For the text-containing cell, return its midpoint in [x, y] coordinate format. 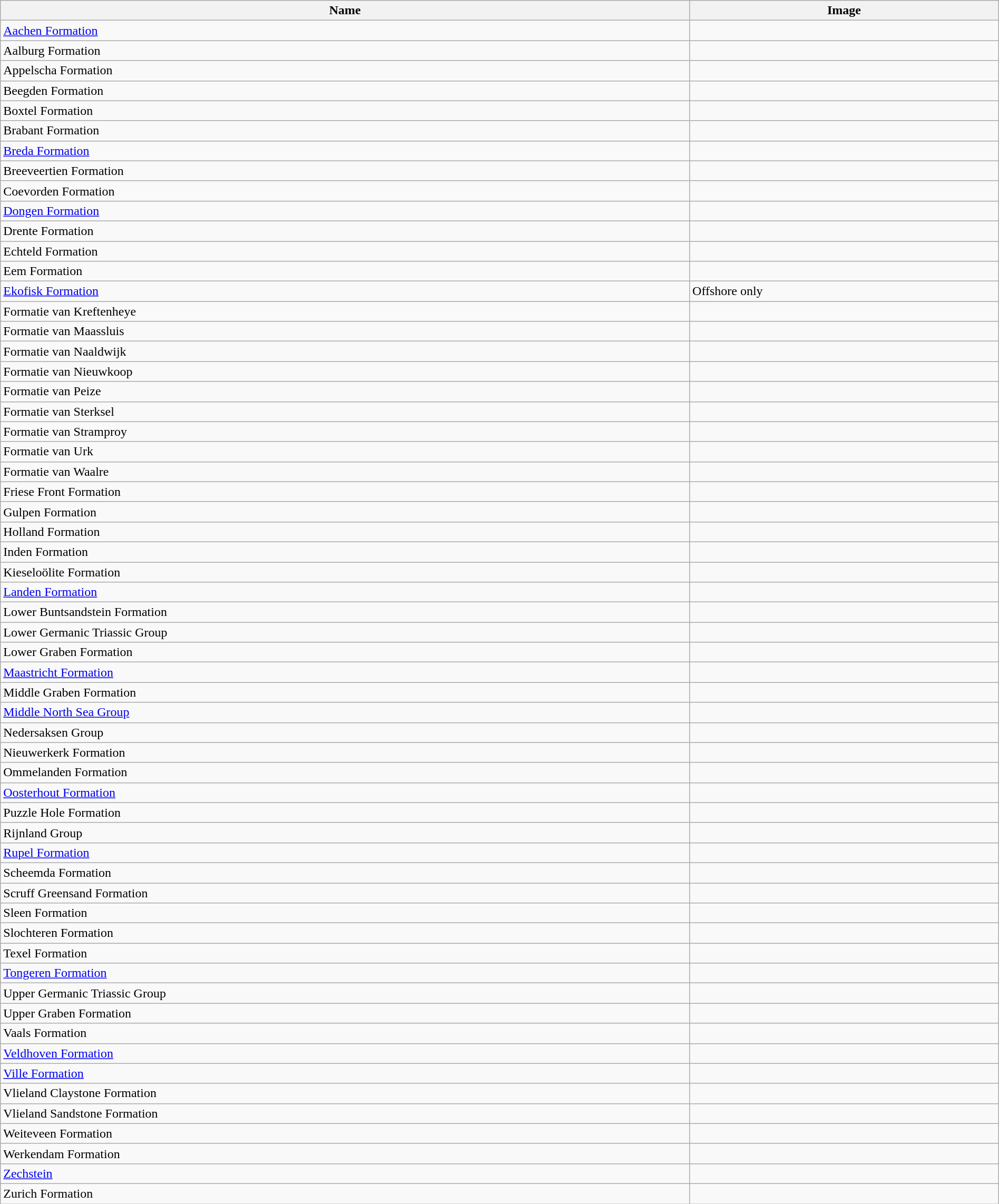
Ville Formation [345, 1073]
Puzzle Hole Formation [345, 813]
Slochteren Formation [345, 933]
Weiteveen Formation [345, 1133]
Kieseloölite Formation [345, 572]
Zurich Formation [345, 1193]
Veldhoven Formation [345, 1053]
Name [345, 11]
Formatie van Peize [345, 391]
Lower Buntsandstein Formation [345, 612]
Formatie van Waalre [345, 472]
Texel Formation [345, 953]
Inden Formation [345, 552]
Drente Formation [345, 231]
Formatie van Kreftenheye [345, 311]
Offshore only [844, 291]
Rijnland Group [345, 833]
Upper Germanic Triassic Group [345, 993]
Vlieland Claystone Formation [345, 1093]
Coevorden Formation [345, 191]
Formatie van Maassluis [345, 331]
Boxtel Formation [345, 111]
Tongeren Formation [345, 973]
Maastricht Formation [345, 672]
Eem Formation [345, 271]
Brabant Formation [345, 131]
Scruff Greensand Formation [345, 893]
Formatie van Stramproy [345, 432]
Aalburg Formation [345, 51]
Formatie van Naaldwijk [345, 351]
Holland Formation [345, 532]
Image [844, 11]
Vlieland Sandstone Formation [345, 1113]
Formatie van Nieuwkoop [345, 371]
Oosterhout Formation [345, 792]
Landen Formation [345, 592]
Dongen Formation [345, 211]
Breeveertien Formation [345, 171]
Sleen Formation [345, 913]
Ekofisk Formation [345, 291]
Aachen Formation [345, 31]
Gulpen Formation [345, 512]
Upper Graben Formation [345, 1013]
Middle Graben Formation [345, 692]
Rupel Formation [345, 853]
Echteld Formation [345, 251]
Friese Front Formation [345, 492]
Appelscha Formation [345, 71]
Werkendam Formation [345, 1153]
Scheemda Formation [345, 873]
Middle North Sea Group [345, 712]
Vaals Formation [345, 1033]
Nedersaksen Group [345, 732]
Breda Formation [345, 151]
Formatie van Urk [345, 452]
Nieuwerkerk Formation [345, 752]
Ommelanden Formation [345, 772]
Zechstein [345, 1173]
Formatie van Sterksel [345, 412]
Beegden Formation [345, 91]
Lower Germanic Triassic Group [345, 632]
Lower Graben Formation [345, 652]
